Return the (x, y) coordinate for the center point of the cell that contains the specified text.  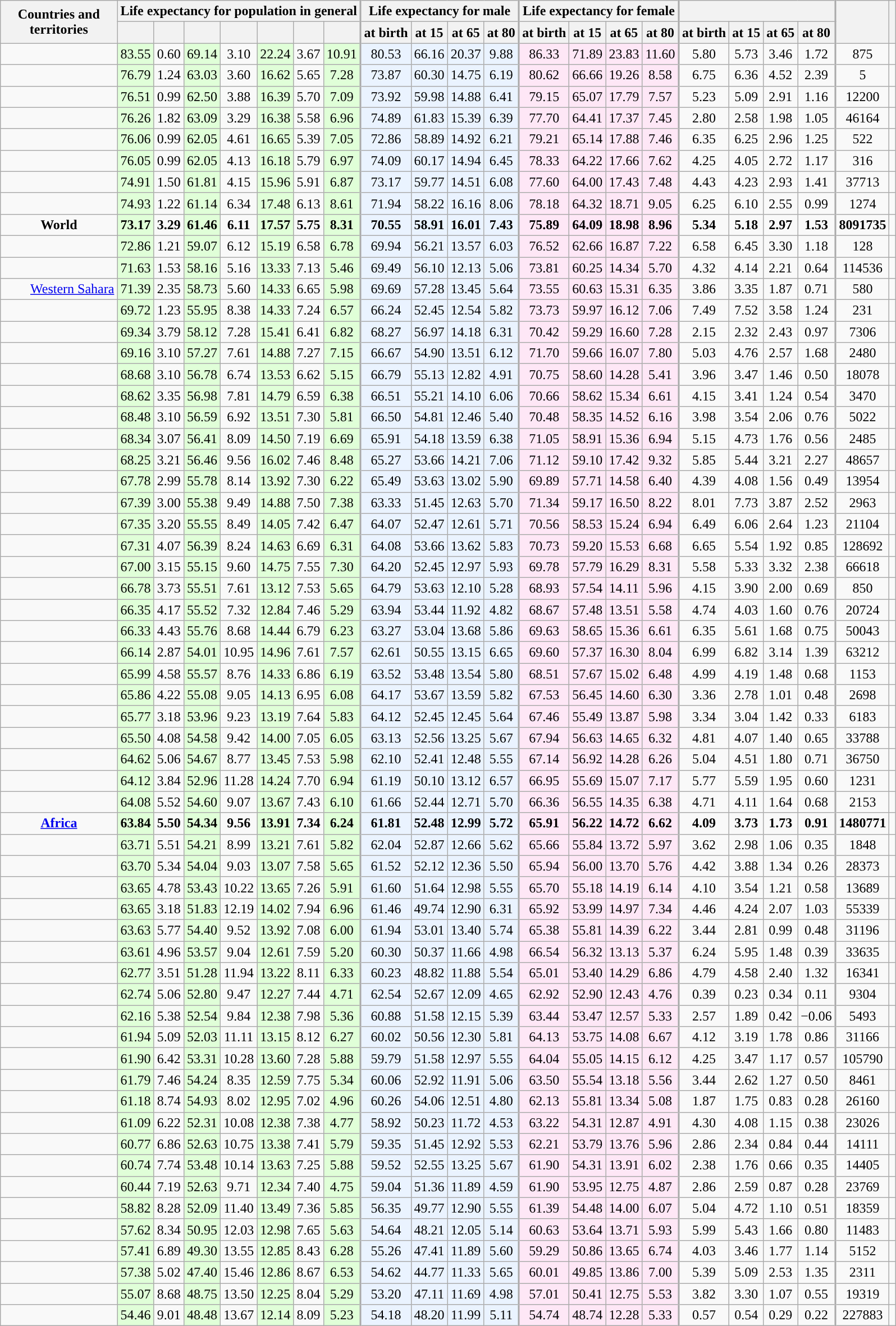
0.11 (816, 995)
2.21 (780, 268)
7.24 (309, 311)
71.12 (544, 460)
12.71 (466, 802)
6.53 (342, 1272)
8.12 (309, 1037)
5.16 (239, 268)
0.75 (816, 631)
5.71 (501, 524)
9.71 (239, 1187)
5.20 (342, 952)
50.55 (429, 653)
7.80 (660, 353)
37713 (862, 182)
7.58 (309, 866)
13.21 (275, 845)
53.95 (587, 1187)
0.34 (780, 995)
69.94 (386, 246)
60.44 (136, 1187)
7.40 (309, 1187)
55.54 (587, 1080)
3.87 (780, 503)
4.39 (704, 481)
6.34 (239, 203)
8.06 (501, 203)
2153 (862, 802)
7.98 (309, 1016)
7.44 (309, 995)
2.72 (780, 161)
9.88 (501, 54)
4.73 (747, 439)
0.69 (816, 588)
7.65 (309, 1229)
14.18 (466, 332)
1.64 (780, 802)
49.85 (587, 1272)
14.50 (275, 439)
61.52 (386, 866)
64.09 (587, 225)
16.60 (624, 332)
54.62 (386, 1272)
1.80 (780, 759)
68.34 (136, 439)
51.64 (429, 887)
55.18 (587, 887)
57.79 (587, 567)
9.52 (239, 930)
6.26 (660, 759)
16.07 (624, 353)
52.92 (429, 1080)
67.78 (136, 481)
56.32 (587, 952)
1.41 (816, 182)
76.06 (136, 139)
61.39 (544, 1208)
66.54 (544, 952)
7.73 (747, 503)
6.47 (342, 524)
17.42 (624, 460)
13.40 (466, 930)
8.01 (704, 503)
65.92 (544, 909)
14.34 (624, 268)
71.34 (544, 503)
4.14 (747, 268)
0.56 (816, 439)
5.38 (168, 1016)
7.02 (309, 1101)
1.50 (168, 182)
13.63 (275, 1165)
61.14 (202, 203)
50.95 (202, 1229)
31166 (862, 1037)
2311 (862, 1272)
73.81 (544, 268)
71.05 (544, 439)
48657 (862, 460)
78.33 (544, 161)
62.66 (587, 246)
13.71 (624, 1229)
8.58 (660, 75)
65.50 (136, 738)
14.72 (624, 823)
6.89 (168, 1251)
57.67 (587, 674)
52.55 (429, 1165)
3.96 (704, 375)
4.53 (501, 1123)
52.80 (202, 995)
22.24 (275, 54)
16.39 (275, 97)
55.05 (587, 1059)
67.31 (136, 545)
49.30 (202, 1251)
56.35 (386, 1208)
5.11 (501, 1315)
15.07 (624, 781)
58.82 (136, 1208)
86.33 (544, 54)
50.56 (429, 1037)
4.30 (704, 1123)
1.72 (816, 54)
16.50 (624, 503)
57.01 (544, 1293)
2.93 (780, 182)
3.86 (704, 289)
53.01 (429, 930)
9.07 (239, 802)
47.40 (202, 1272)
58.60 (587, 375)
2.97 (780, 225)
71.39 (136, 289)
74.93 (136, 203)
105790 (862, 1059)
23.83 (624, 54)
13.07 (275, 866)
7.52 (747, 311)
53.31 (202, 1059)
4.52 (780, 75)
0.26 (816, 866)
14.05 (275, 524)
17.66 (624, 161)
3.15 (168, 567)
7.26 (309, 887)
21104 (862, 524)
7.59 (309, 952)
1.15 (780, 1123)
63.03 (202, 75)
76.05 (136, 161)
20724 (862, 609)
65.66 (544, 845)
2.81 (747, 930)
48.82 (429, 973)
5.03 (704, 353)
61.83 (429, 118)
66.14 (136, 653)
0.83 (780, 1101)
64.13 (544, 1037)
55.49 (587, 717)
1848 (862, 845)
4.46 (704, 909)
3.36 (704, 695)
227883 (862, 1315)
61.66 (386, 802)
6.30 (660, 695)
83.55 (136, 54)
61.60 (386, 887)
70.42 (544, 332)
6.32 (660, 738)
6.21 (501, 139)
53.43 (202, 887)
7.42 (309, 524)
2.34 (747, 1144)
14.94 (466, 161)
66.36 (544, 802)
62.04 (386, 845)
50.10 (429, 781)
3.04 (747, 717)
7.64 (309, 717)
128692 (862, 545)
9.84 (239, 1016)
5.08 (660, 1101)
1.89 (747, 1016)
55.07 (136, 1293)
63.27 (386, 631)
17.43 (624, 182)
65.94 (544, 866)
Life expectancy for population in general (239, 11)
63.50 (544, 1080)
57.27 (202, 353)
16341 (862, 973)
67.14 (544, 759)
12.82 (466, 375)
53.44 (429, 609)
73.92 (386, 97)
1.56 (780, 481)
Africa (59, 823)
World (59, 225)
59.07 (202, 246)
66.51 (386, 396)
58.62 (587, 396)
9.23 (239, 717)
2485 (862, 439)
4.24 (747, 909)
6.14 (660, 887)
10.14 (239, 1165)
2698 (862, 695)
5.41 (660, 375)
Life expectancy for female (598, 11)
13.18 (624, 1080)
67.35 (136, 524)
13689 (862, 887)
14.65 (624, 738)
54.64 (386, 1229)
56.97 (429, 332)
15.39 (466, 118)
36750 (862, 759)
52.47 (429, 524)
13.49 (275, 1208)
1231 (862, 781)
1.73 (780, 823)
0.86 (816, 1037)
6.03 (501, 246)
5.62 (501, 845)
6183 (862, 717)
60.02 (386, 1037)
3.00 (168, 503)
70.66 (544, 396)
68.68 (136, 375)
74.91 (136, 182)
52.12 (429, 866)
18078 (862, 375)
54.48 (587, 1208)
75.89 (544, 225)
0.51 (816, 1208)
6.40 (660, 481)
61.79 (136, 1080)
53.47 (587, 1016)
63.71 (136, 845)
11483 (862, 1229)
54.58 (202, 738)
71.94 (386, 203)
4.72 (747, 1208)
55.51 (202, 588)
2.55 (780, 203)
4.05 (747, 161)
14.08 (624, 1037)
0.44 (816, 1144)
0.66 (780, 1165)
8461 (862, 1080)
3.14 (780, 653)
71.63 (136, 268)
3.84 (168, 781)
13.34 (624, 1101)
13.68 (466, 631)
128 (862, 246)
6.42 (168, 1059)
14.10 (466, 396)
4.19 (747, 674)
6.39 (501, 118)
14.24 (275, 781)
7.75 (309, 1080)
2480 (862, 353)
14.21 (466, 460)
4.81 (704, 738)
13.13 (624, 952)
12.30 (466, 1037)
13.33 (275, 268)
56.22 (587, 823)
2.15 (704, 332)
6.75 (704, 75)
12.57 (624, 1016)
10.22 (239, 887)
8.67 (309, 1272)
2.62 (747, 1080)
33635 (862, 952)
69.69 (386, 289)
49.74 (429, 909)
5.90 (501, 481)
12200 (862, 97)
2.43 (780, 332)
12.36 (466, 866)
65.01 (544, 973)
0.55 (816, 1293)
58.73 (202, 289)
2.59 (747, 1187)
13.38 (275, 1144)
12.15 (466, 1016)
69.78 (544, 567)
6.23 (342, 631)
5.72 (501, 823)
6.13 (309, 203)
15.41 (275, 332)
0.23 (747, 995)
65.99 (136, 674)
64.20 (386, 567)
7.00 (660, 1272)
23026 (862, 1123)
2.52 (816, 503)
7.81 (239, 396)
15.02 (624, 674)
2.98 (747, 845)
4.42 (704, 866)
2.80 (704, 118)
54.01 (202, 653)
7.17 (660, 781)
55.84 (587, 845)
69.34 (136, 332)
63.33 (386, 503)
5.52 (168, 802)
69.14 (202, 54)
4.79 (704, 973)
7.09 (342, 97)
0.42 (780, 1016)
18.71 (624, 203)
5.99 (704, 1229)
6.05 (342, 738)
68.93 (544, 588)
62.13 (544, 1101)
5.02 (168, 1272)
3.20 (168, 524)
52.96 (202, 781)
56.55 (587, 802)
58.53 (587, 524)
55.95 (202, 311)
6.79 (309, 631)
11.94 (239, 973)
1.01 (780, 695)
4.11 (747, 802)
15.24 (624, 524)
67.46 (544, 717)
53.40 (587, 973)
60.88 (386, 1016)
52.03 (202, 1037)
12.09 (466, 995)
14.58 (624, 481)
18359 (862, 1208)
4.78 (168, 887)
2.96 (780, 139)
8.76 (239, 674)
5.74 (501, 930)
14.11 (624, 588)
8.14 (239, 481)
7306 (862, 332)
0.29 (780, 1315)
70.73 (544, 545)
54.34 (202, 823)
13.50 (239, 1293)
12.85 (275, 1251)
12.95 (275, 1101)
12.63 (466, 503)
7.27 (309, 353)
4.59 (501, 1187)
13.53 (275, 375)
7.94 (309, 909)
76.26 (136, 118)
9.49 (239, 503)
68.67 (544, 609)
63.52 (386, 674)
64.41 (587, 118)
231 (862, 311)
1.98 (780, 118)
55.55 (202, 524)
56.45 (587, 695)
1.75 (747, 1101)
6.27 (342, 1037)
2963 (862, 503)
14.02 (275, 909)
1.95 (780, 781)
9304 (862, 995)
16.12 (624, 311)
66.50 (386, 417)
62.92 (544, 995)
54.67 (202, 759)
16.87 (624, 246)
8.96 (660, 225)
66618 (862, 567)
0.80 (816, 1229)
3470 (862, 396)
5.63 (342, 1229)
1.10 (780, 1208)
114536 (862, 268)
68.25 (136, 460)
18.98 (624, 225)
62.16 (136, 1016)
4.23 (747, 182)
16.01 (466, 225)
3.62 (704, 845)
6.67 (660, 1037)
12.25 (275, 1293)
54.60 (202, 802)
0.65 (816, 738)
65.49 (386, 481)
1.66 (780, 1229)
1.27 (780, 1080)
57.28 (429, 289)
5022 (862, 417)
17.37 (624, 118)
5.28 (501, 588)
10.08 (239, 1123)
64.04 (544, 1059)
53.67 (429, 695)
56.00 (587, 866)
11.40 (239, 1208)
2.87 (168, 653)
53.99 (587, 909)
62.74 (136, 995)
7.08 (309, 930)
49.77 (429, 1208)
8091735 (862, 225)
58.89 (429, 139)
5.76 (660, 866)
2.64 (780, 524)
316 (862, 161)
19319 (862, 1293)
12.34 (275, 1187)
7.15 (342, 353)
8.43 (309, 1251)
20.37 (466, 54)
76.79 (136, 75)
62.21 (544, 1144)
13.60 (275, 1059)
1480771 (862, 823)
64.32 (587, 203)
52.41 (429, 759)
62.54 (386, 995)
3.32 (780, 567)
67.53 (544, 695)
6.95 (309, 695)
13954 (862, 481)
55.08 (202, 695)
6.16 (660, 417)
66.78 (136, 588)
65.77 (136, 717)
79.21 (544, 139)
11.88 (466, 973)
66.66 (587, 75)
54.40 (202, 930)
13.72 (624, 845)
6.68 (660, 545)
8.49 (239, 524)
48.48 (202, 1315)
6.78 (342, 246)
6.48 (660, 674)
12.92 (466, 1144)
10.95 (239, 653)
6.97 (342, 161)
1153 (862, 674)
11.66 (466, 952)
74.89 (386, 118)
63.84 (136, 823)
52.48 (429, 823)
54.06 (429, 1101)
55.38 (202, 503)
16.38 (275, 118)
0.85 (816, 545)
7.41 (309, 1144)
52.31 (202, 1123)
3.58 (780, 311)
7.36 (309, 1208)
68.51 (544, 674)
62.61 (386, 653)
11.91 (466, 1080)
5.73 (747, 54)
4.87 (660, 1187)
3.98 (704, 417)
58.16 (202, 268)
7.74 (168, 1165)
8.35 (239, 1080)
1.22 (168, 203)
0.22 (816, 1315)
12.66 (466, 845)
1.35 (816, 1272)
66.95 (544, 781)
53.96 (202, 717)
Life expectancy for male (440, 11)
60.74 (136, 1165)
1.16 (816, 97)
54.04 (202, 866)
55.26 (386, 1251)
875 (862, 54)
8.99 (239, 845)
60.17 (429, 161)
5.56 (660, 1080)
71.89 (587, 54)
5.37 (660, 952)
59.52 (386, 1165)
9.60 (239, 567)
52.67 (429, 995)
48.20 (429, 1315)
10.28 (239, 1059)
17.88 (624, 139)
66.79 (386, 375)
16.02 (275, 460)
4.77 (342, 1123)
60.23 (386, 973)
12.59 (275, 1080)
2.53 (780, 1272)
6.33 (342, 973)
7.13 (309, 268)
59.98 (429, 97)
5.40 (501, 417)
11.99 (466, 1315)
56.39 (202, 545)
4.13 (239, 161)
12.27 (275, 995)
15.31 (624, 289)
54.24 (202, 1080)
50.37 (429, 952)
13.62 (466, 545)
53.57 (202, 952)
5493 (862, 1016)
55.69 (587, 781)
66.35 (136, 609)
5.43 (747, 1229)
7.32 (239, 609)
12.99 (466, 823)
53.64 (587, 1229)
1.40 (780, 738)
63212 (862, 653)
9.04 (239, 952)
19.26 (624, 75)
55.13 (429, 375)
0.91 (816, 823)
33788 (862, 738)
67.39 (136, 503)
12.87 (624, 1123)
57.48 (587, 609)
8.24 (239, 545)
3.34 (704, 717)
580 (862, 289)
6.28 (342, 1251)
1.03 (816, 909)
0.38 (816, 1123)
56.41 (202, 439)
64.17 (386, 695)
5.59 (747, 781)
9.01 (168, 1315)
67.00 (136, 567)
64.62 (136, 759)
13.76 (624, 1144)
63.09 (202, 118)
5.61 (747, 631)
77.60 (544, 182)
12.13 (466, 268)
7.48 (660, 182)
12.51 (466, 1101)
59.04 (386, 1187)
13.19 (275, 717)
9.03 (239, 866)
9.42 (239, 738)
4.74 (704, 609)
58.35 (587, 417)
77.70 (544, 118)
3.51 (168, 973)
52.54 (202, 1016)
69.63 (544, 631)
1.92 (780, 545)
3.82 (704, 1293)
2.27 (816, 460)
28373 (862, 866)
14.97 (624, 909)
2.58 (747, 118)
2.99 (168, 481)
13.55 (239, 1251)
1.42 (780, 717)
60.06 (386, 1080)
5.14 (501, 1229)
56.46 (202, 460)
5.95 (747, 952)
6.36 (747, 75)
11.92 (466, 609)
3.79 (168, 332)
78.18 (544, 203)
11.33 (466, 1272)
59.10 (587, 460)
63.13 (386, 738)
8.34 (168, 1229)
58.65 (587, 631)
850 (862, 588)
63.63 (136, 930)
14.96 (275, 653)
13.22 (275, 973)
4.32 (704, 268)
63.44 (544, 1016)
−0.06 (816, 1016)
15.96 (275, 182)
70.75 (544, 375)
5.75 (309, 225)
65.70 (544, 887)
17.48 (275, 203)
14.63 (275, 545)
0.84 (780, 1144)
14.51 (466, 182)
14405 (862, 1165)
12.10 (466, 588)
7.62 (660, 161)
6.99 (704, 653)
12.05 (466, 1229)
1.34 (780, 866)
2.78 (747, 695)
12.48 (466, 759)
4.65 (501, 995)
44.77 (429, 1272)
7.22 (660, 246)
14.92 (466, 139)
1.60 (780, 609)
1.39 (816, 653)
54.21 (202, 845)
79.15 (544, 97)
5 (862, 75)
11.69 (466, 1293)
4.80 (501, 1101)
1.06 (780, 845)
16.62 (275, 75)
14111 (862, 1144)
0.87 (780, 1187)
7.49 (704, 311)
23769 (862, 1187)
2.00 (780, 588)
61.09 (136, 1123)
73.87 (386, 75)
56.21 (429, 246)
12.19 (239, 909)
6.02 (660, 1165)
5.97 (660, 845)
53.20 (386, 1293)
14.15 (624, 1059)
51.28 (202, 973)
54.90 (429, 353)
51.36 (429, 1187)
16.65 (275, 139)
56.63 (587, 738)
8.38 (239, 311)
1.78 (780, 1037)
1.14 (816, 1251)
57.38 (136, 1272)
11.11 (239, 1037)
56.78 (202, 375)
6.07 (660, 1208)
57.62 (136, 1229)
47.41 (429, 1251)
4.17 (168, 609)
4.75 (342, 1187)
58.22 (429, 203)
64.79 (386, 588)
56.98 (202, 396)
5152 (862, 1251)
4.99 (704, 674)
1.46 (780, 375)
62.77 (136, 973)
14.44 (275, 631)
6.92 (239, 417)
7.25 (309, 1165)
15.46 (239, 1272)
14.79 (275, 396)
55.76 (202, 631)
66.24 (386, 311)
14.13 (275, 695)
65.14 (587, 139)
17.79 (624, 97)
14.60 (624, 695)
1.05 (816, 118)
14.29 (624, 973)
2.91 (780, 97)
0.97 (816, 332)
5.46 (342, 268)
60.01 (544, 1272)
8.11 (309, 973)
63.70 (136, 866)
70.55 (386, 225)
17.57 (275, 225)
50.23 (429, 1123)
48.21 (429, 1229)
54.46 (136, 1315)
66.67 (386, 353)
12.03 (239, 1229)
55.15 (202, 567)
9.47 (239, 995)
62.50 (202, 97)
3.67 (309, 54)
1.77 (780, 1251)
1.82 (168, 118)
50.86 (587, 1251)
80.53 (386, 54)
62.10 (386, 759)
522 (862, 139)
57.37 (587, 653)
50.41 (587, 1293)
10.75 (239, 1144)
12.86 (275, 1272)
8.02 (239, 1101)
58.92 (386, 1123)
70.48 (544, 417)
55.52 (202, 609)
63.61 (136, 952)
59.77 (429, 182)
68.62 (136, 396)
6.11 (239, 225)
64.22 (587, 161)
47.11 (429, 1293)
3.07 (168, 439)
80.62 (544, 75)
48.75 (202, 1293)
12.46 (466, 417)
2.07 (780, 909)
0.33 (816, 717)
31196 (862, 930)
11.72 (466, 1123)
3.19 (747, 1037)
64.07 (386, 524)
14.19 (624, 887)
76.52 (544, 246)
1.18 (816, 246)
53.79 (587, 1144)
12.45 (466, 717)
5.18 (747, 225)
6.49 (704, 524)
65.86 (136, 695)
55.57 (202, 674)
15.53 (624, 545)
2.32 (747, 332)
4.10 (704, 887)
57.41 (136, 1251)
58.12 (202, 332)
13.02 (466, 481)
1.07 (780, 1293)
59.35 (386, 1144)
12.84 (275, 609)
69.49 (386, 268)
71.70 (544, 353)
52.09 (202, 1208)
4.61 (239, 139)
5.86 (501, 631)
53.04 (429, 631)
3.90 (747, 588)
4.22 (168, 695)
14.52 (624, 417)
50043 (862, 631)
54.93 (202, 1101)
14.35 (624, 802)
69.72 (136, 311)
4.12 (704, 1037)
12.43 (624, 995)
52.90 (587, 995)
15.34 (624, 396)
2.06 (780, 417)
Western Sahara (59, 289)
73.73 (544, 311)
9.32 (660, 460)
12.54 (466, 311)
1274 (862, 203)
59.79 (386, 1059)
57.71 (587, 481)
4.09 (704, 823)
8.61 (342, 203)
6.00 (342, 930)
7.55 (309, 567)
14.39 (624, 930)
12.14 (275, 1315)
69.16 (136, 353)
4.82 (501, 609)
61.18 (136, 1101)
65.07 (587, 97)
8.77 (239, 759)
68.27 (386, 332)
65.38 (544, 930)
74.09 (386, 161)
13.87 (624, 717)
67.94 (544, 738)
54.74 (544, 1315)
70.56 (544, 524)
11.28 (239, 781)
11.60 (660, 54)
76.51 (136, 97)
16.30 (624, 653)
8.28 (168, 1208)
Countries andterritories (59, 22)
10.91 (342, 54)
4.51 (747, 759)
60.26 (386, 1101)
15.19 (275, 246)
12.28 (624, 1315)
0.64 (816, 268)
52.56 (429, 738)
2.40 (780, 973)
6.59 (309, 396)
7.70 (309, 781)
5.51 (168, 845)
59.97 (587, 311)
66.16 (429, 54)
57.54 (587, 588)
0.49 (816, 481)
60.25 (587, 268)
69.89 (544, 481)
54.81 (429, 417)
16.16 (466, 203)
68.48 (136, 417)
2.35 (168, 289)
59.66 (587, 353)
5.44 (747, 460)
65.27 (386, 460)
63.22 (544, 1123)
63.94 (386, 609)
55.78 (202, 481)
59.20 (587, 545)
2.39 (816, 75)
6.87 (342, 182)
8.74 (168, 1101)
53.75 (587, 1037)
55339 (862, 909)
1.25 (816, 139)
56.92 (587, 759)
51.83 (202, 909)
56.59 (202, 417)
69.60 (544, 653)
16.18 (275, 161)
8.22 (660, 503)
5.36 (342, 1016)
3.60 (239, 75)
55.21 (429, 396)
52.87 (429, 845)
46164 (862, 118)
52.44 (429, 802)
0.58 (816, 887)
48.74 (587, 1315)
16.29 (624, 567)
13.54 (466, 674)
7.45 (660, 118)
66.33 (136, 631)
1.32 (816, 973)
61.19 (386, 781)
7.50 (309, 503)
60.77 (136, 1144)
13.86 (624, 1272)
56.10 (429, 268)
3.41 (747, 396)
13.70 (624, 866)
26160 (862, 1101)
13.57 (466, 246)
64.00 (587, 182)
73.55 (544, 289)
8.48 (342, 460)
59.17 (587, 503)
